Find where the given text appears and provide that cell's center as [x, y] coordinate. 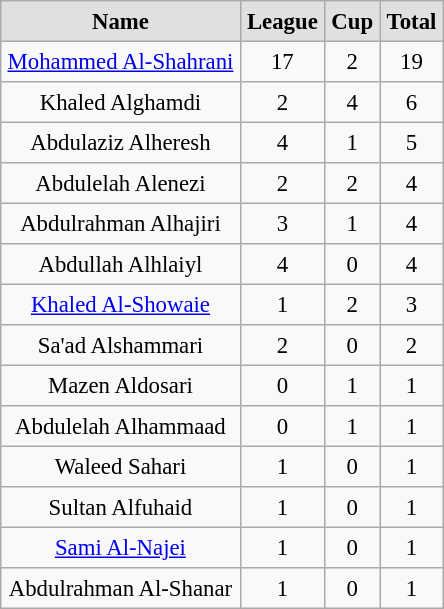
6 [412, 102]
Abdulrahman Alhajiri [120, 223]
Abdulelah Alenezi [120, 183]
5 [412, 142]
19 [412, 61]
Name [120, 21]
Abdulelah Alhammaad [120, 426]
League [282, 21]
Abdulaziz Alheresh [120, 142]
Cup [352, 21]
Waleed Sahari [120, 466]
Khaled Alghamdi [120, 102]
Khaled Al-Showaie [120, 304]
Sultan Alfuhaid [120, 507]
Abdullah Alhlaiyl [120, 264]
Mazen Aldosari [120, 385]
Mohammed Al-Shahrani [120, 61]
17 [282, 61]
Abdulrahman Al-Shanar [120, 588]
Sami Al-Najei [120, 547]
Sa'ad Alshammari [120, 345]
Total [412, 21]
